Output the [X, Y] coordinate of the center of the cell containing the given text.  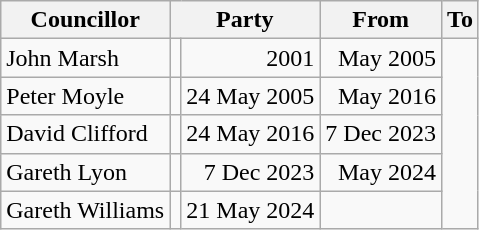
To [460, 20]
Councillor [86, 20]
May 2024 [381, 172]
Peter Moyle [86, 96]
David Clifford [86, 134]
John Marsh [86, 58]
21 May 2024 [250, 210]
Gareth Williams [86, 210]
May 2005 [381, 58]
Gareth Lyon [86, 172]
24 May 2005 [250, 96]
24 May 2016 [250, 134]
2001 [250, 58]
May 2016 [381, 96]
From [381, 20]
Party [245, 20]
